Extract the [x, y] coordinate from the center of the cell holding the provided text.  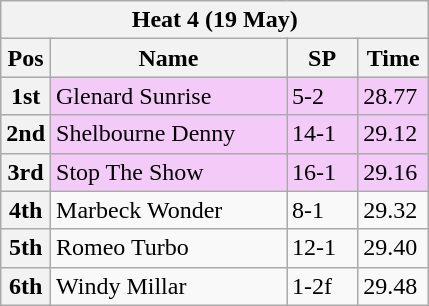
29.32 [394, 210]
Romeo Turbo [169, 248]
Name [169, 58]
1-2f [322, 286]
29.40 [394, 248]
Shelbourne Denny [169, 134]
Marbeck Wonder [169, 210]
4th [26, 210]
SP [322, 58]
8-1 [322, 210]
29.48 [394, 286]
2nd [26, 134]
Glenard Sunrise [169, 96]
5-2 [322, 96]
Windy Millar [169, 286]
Stop The Show [169, 172]
14-1 [322, 134]
28.77 [394, 96]
3rd [26, 172]
5th [26, 248]
16-1 [322, 172]
29.16 [394, 172]
Heat 4 (19 May) [215, 20]
Pos [26, 58]
12-1 [322, 248]
6th [26, 286]
29.12 [394, 134]
1st [26, 96]
Time [394, 58]
